From the cell containing the given text, extract its center point as (X, Y) coordinate. 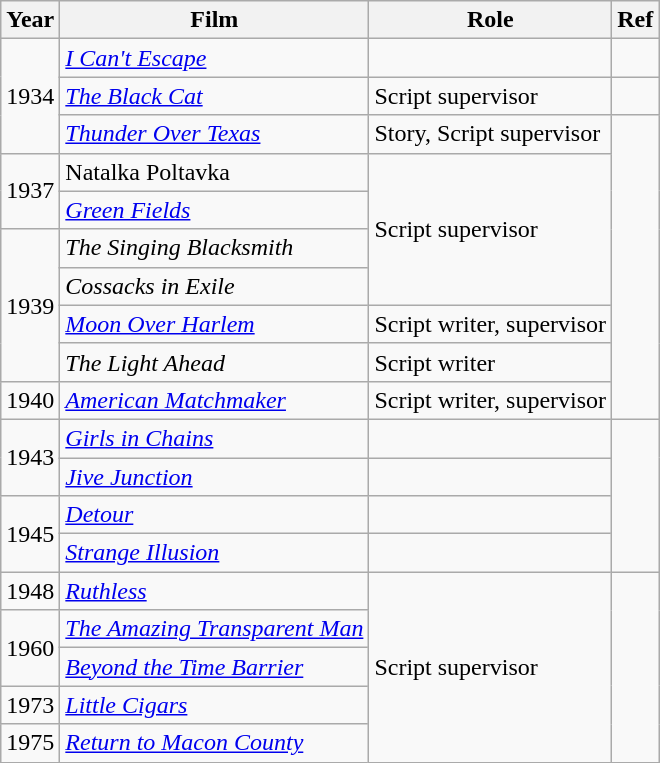
American Matchmaker (214, 400)
Script writer (490, 362)
1973 (30, 705)
1934 (30, 96)
Jive Junction (214, 477)
The Amazing Transparent Man (214, 629)
1960 (30, 648)
Thunder Over Texas (214, 134)
The Black Cat (214, 96)
Film (214, 20)
Beyond the Time Barrier (214, 667)
I Can't Escape (214, 58)
Natalka Poltavka (214, 172)
1937 (30, 191)
1948 (30, 591)
Ruthless (214, 591)
Story, Script supervisor (490, 134)
Detour (214, 515)
Cossacks in Exile (214, 286)
Ref (636, 20)
The Light Ahead (214, 362)
Green Fields (214, 210)
Little Cigars (214, 705)
1940 (30, 400)
Return to Macon County (214, 743)
1975 (30, 743)
1943 (30, 457)
Year (30, 20)
1945 (30, 534)
Role (490, 20)
Moon Over Harlem (214, 324)
1939 (30, 305)
Strange Illusion (214, 553)
The Singing Blacksmith (214, 248)
Girls in Chains (214, 438)
